From the cell containing the given text, extract its center point as [X, Y] coordinate. 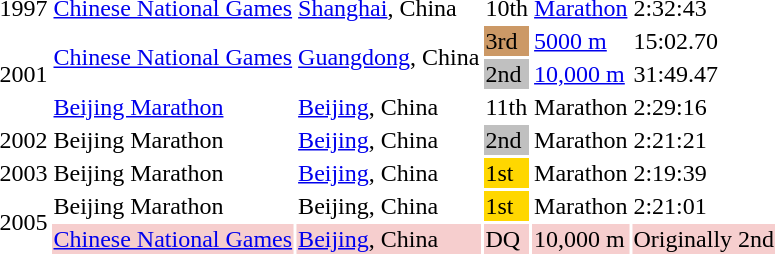
3rd [507, 41]
Guangdong, China [389, 58]
DQ [507, 239]
5000 m [581, 41]
11th [507, 107]
